Provide the [X, Y] coordinate of the cell's center where the given text is located.  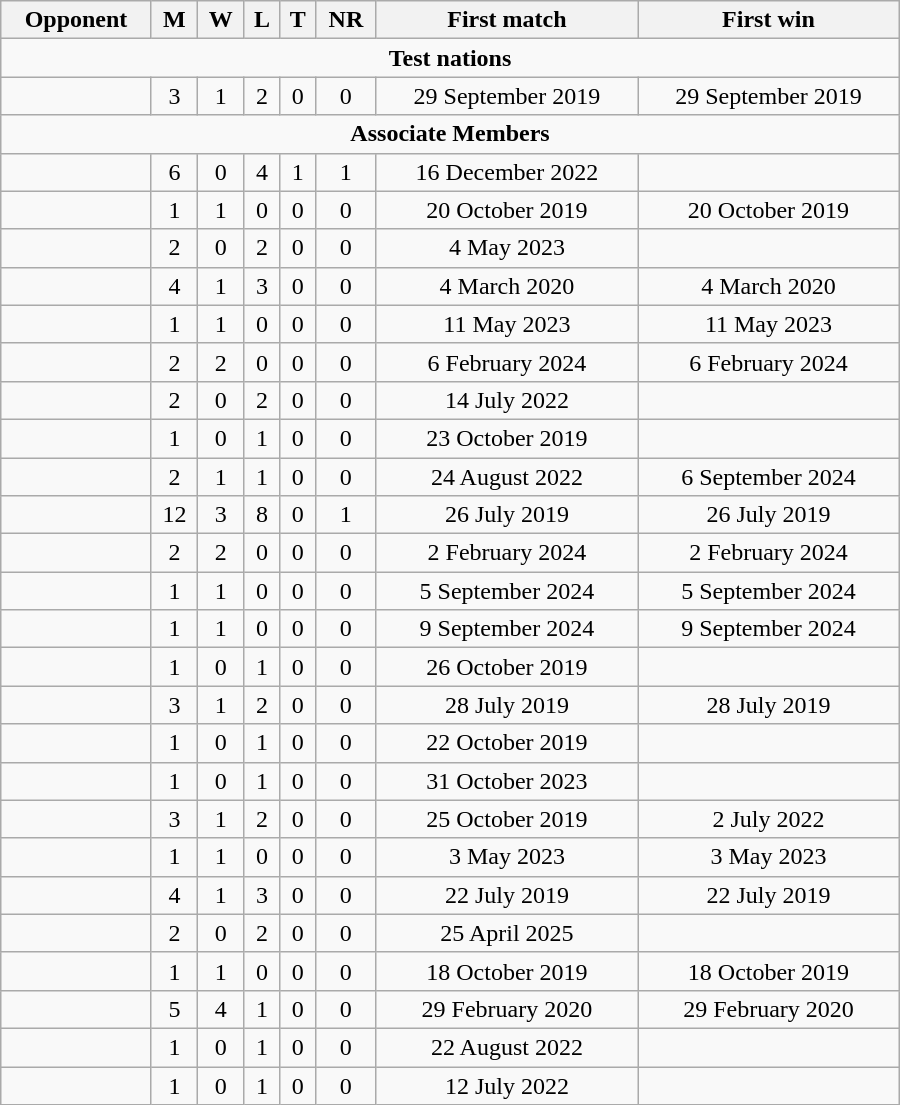
First match [507, 20]
25 October 2019 [507, 819]
25 April 2025 [507, 933]
2 July 2022 [769, 819]
26 October 2019 [507, 667]
Test nations [450, 58]
22 October 2019 [507, 743]
NR [346, 20]
W [221, 20]
31 October 2023 [507, 781]
24 August 2022 [507, 477]
12 July 2022 [507, 1085]
22 August 2022 [507, 1047]
Opponent [76, 20]
Associate Members [450, 134]
8 [262, 515]
M [174, 20]
23 October 2019 [507, 438]
6 September 2024 [769, 477]
T [298, 20]
First win [769, 20]
16 December 2022 [507, 172]
6 [174, 172]
5 [174, 1009]
12 [174, 515]
L [262, 20]
14 July 2022 [507, 400]
4 May 2023 [507, 248]
